Return the (X, Y) coordinate for the center point of the cell that contains the specified text.  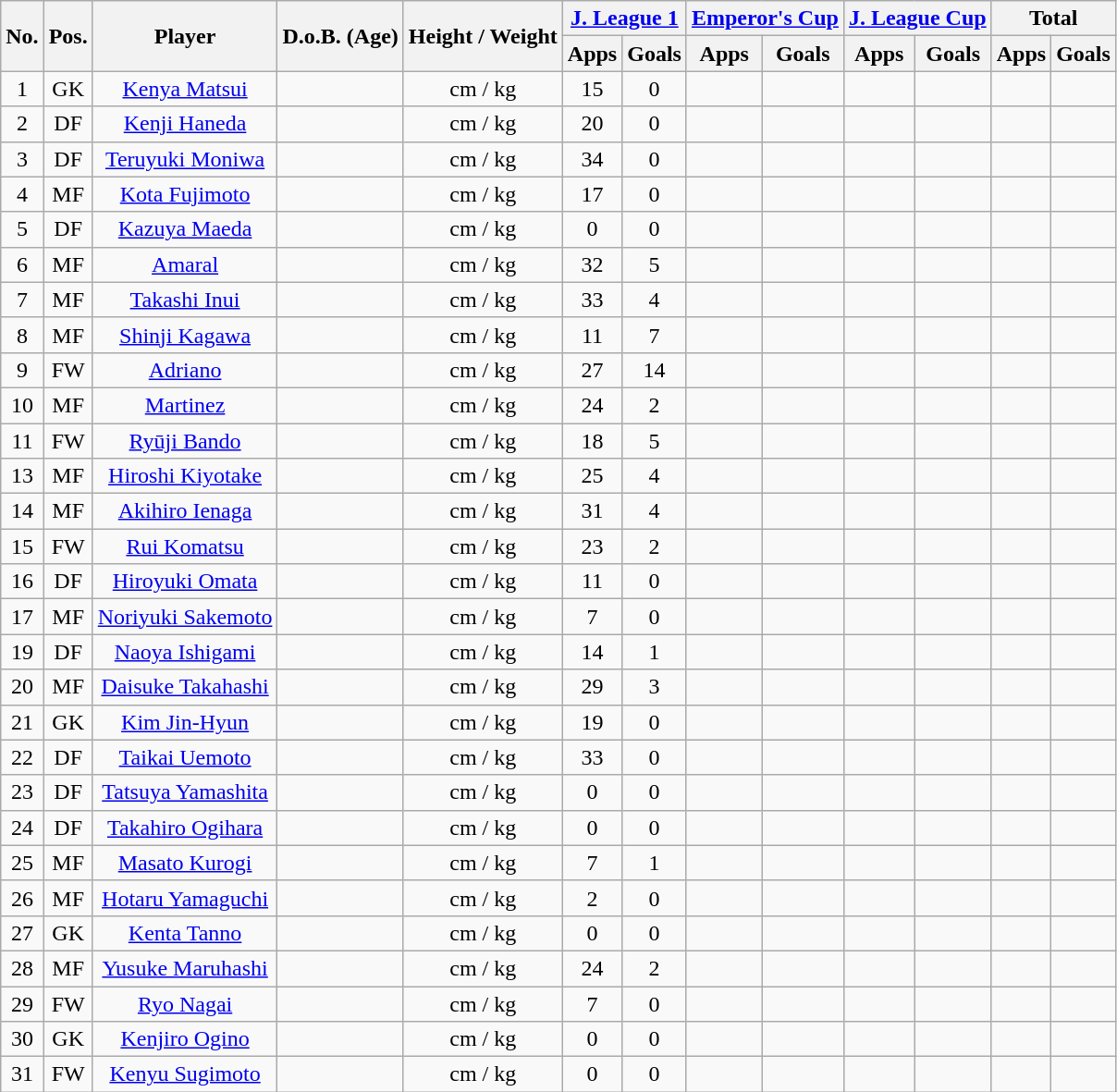
Kenji Haneda (185, 124)
Hiroshi Kiyotake (185, 476)
Naoya Ishigami (185, 652)
28 (22, 968)
J. League 1 (624, 18)
8 (22, 335)
Kota Fujimoto (185, 194)
Martinez (185, 405)
Taikai Uemoto (185, 757)
10 (22, 405)
No. (22, 36)
Rui Komatsu (185, 546)
Emperor's Cup (765, 18)
26 (22, 898)
Player (185, 36)
30 (22, 1039)
Amaral (185, 264)
D.o.B. (Age) (340, 36)
Kim Jin-Hyun (185, 722)
Noriyuki Sakemoto (185, 617)
18 (592, 441)
Kenya Matsui (185, 89)
21 (22, 722)
9 (22, 370)
Takashi Inui (185, 300)
Kenjiro Ogino (185, 1039)
Ryo Nagai (185, 1003)
Hiroyuki Omata (185, 582)
16 (22, 582)
J. League Cup (917, 18)
34 (592, 159)
Teruyuki Moniwa (185, 159)
6 (22, 264)
32 (592, 264)
Pos. (68, 36)
Tatsuya Yamashita (185, 792)
Ryūji Bando (185, 441)
22 (22, 757)
Adriano (185, 370)
Shinji Kagawa (185, 335)
Kenyu Sugimoto (185, 1074)
Total (1053, 18)
Hotaru Yamaguchi (185, 898)
Daisuke Takahashi (185, 687)
Masato Kurogi (185, 863)
Takahiro Ogihara (185, 828)
Yusuke Maruhashi (185, 968)
13 (22, 476)
Akihiro Ienaga (185, 511)
Kenta Tanno (185, 933)
Height / Weight (483, 36)
Kazuya Maeda (185, 229)
